Output the (x, y) coordinate of the center of the cell containing the given text.  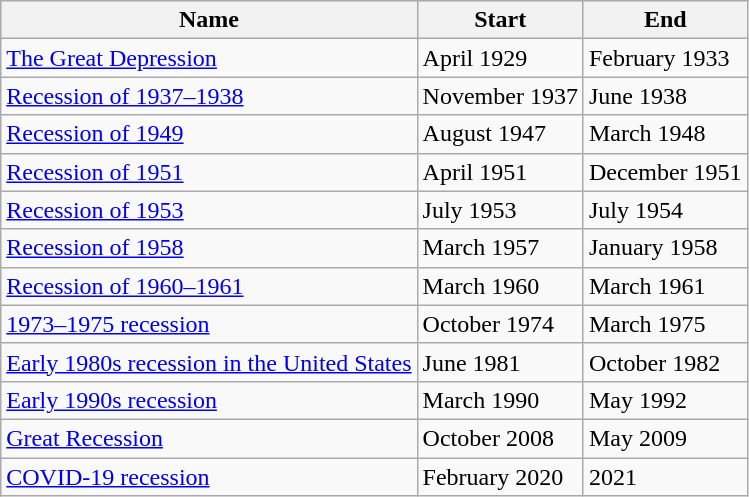
February 1933 (665, 58)
October 1982 (665, 362)
June 1981 (500, 362)
October 2008 (500, 438)
October 1974 (500, 324)
Recession of 1937–1938 (209, 96)
March 1961 (665, 286)
End (665, 20)
March 1960 (500, 286)
Great Recession (209, 438)
Early 1990s recession (209, 400)
1973–1975 recession (209, 324)
Recession of 1951 (209, 172)
COVID-19 recession (209, 477)
July 1954 (665, 210)
Recession of 1960–1961 (209, 286)
March 1990 (500, 400)
Recession of 1953 (209, 210)
February 2020 (500, 477)
June 1938 (665, 96)
2021 (665, 477)
April 1951 (500, 172)
January 1958 (665, 248)
Name (209, 20)
November 1937 (500, 96)
August 1947 (500, 134)
March 1975 (665, 324)
Recession of 1949 (209, 134)
Recession of 1958 (209, 248)
May 2009 (665, 438)
July 1953 (500, 210)
April 1929 (500, 58)
December 1951 (665, 172)
Start (500, 20)
March 1957 (500, 248)
Early 1980s recession in the United States (209, 362)
May 1992 (665, 400)
The Great Depression (209, 58)
March 1948 (665, 134)
